Extract the (x, y) coordinate from the center of the cell holding the provided text.  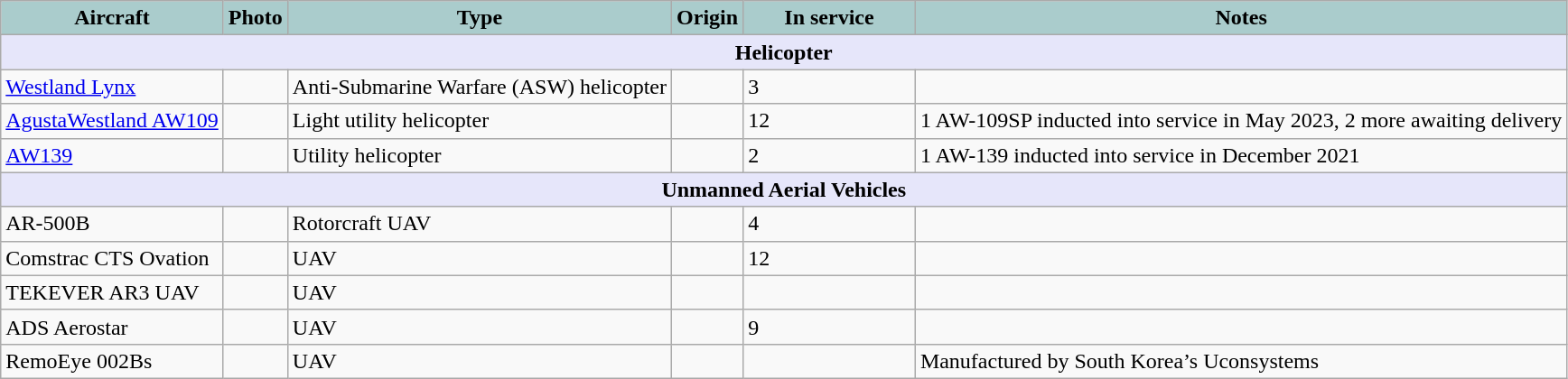
RemoEye 002Bs (112, 361)
Helicopter (784, 52)
TEKEVER AR3 UAV (112, 292)
Photo (255, 18)
Light utility helicopter (479, 121)
Origin (708, 18)
1 AW-109SP inducted into service in May 2023, 2 more awaiting delivery (1241, 121)
Utility helicopter (479, 155)
Notes (1241, 18)
In service (829, 18)
2 (829, 155)
Aircraft (112, 18)
AgustaWestland AW109 (112, 121)
Manufactured by South Korea’s Uconsystems (1241, 361)
4 (829, 224)
AW139 (112, 155)
Rotorcraft UAV (479, 224)
3 (829, 87)
Westland Lynx (112, 87)
Type (479, 18)
9 (829, 327)
1 AW-139 inducted into service in December 2021 (1241, 155)
Unmanned Aerial Vehicles (784, 189)
AR-500B (112, 224)
Anti-Submarine Warfare (ASW) helicopter (479, 87)
Comstrac CTS Ovation (112, 258)
ADS Aerostar (112, 327)
